Determine the (X, Y) coordinate at the center of the cell enclosing the given text.  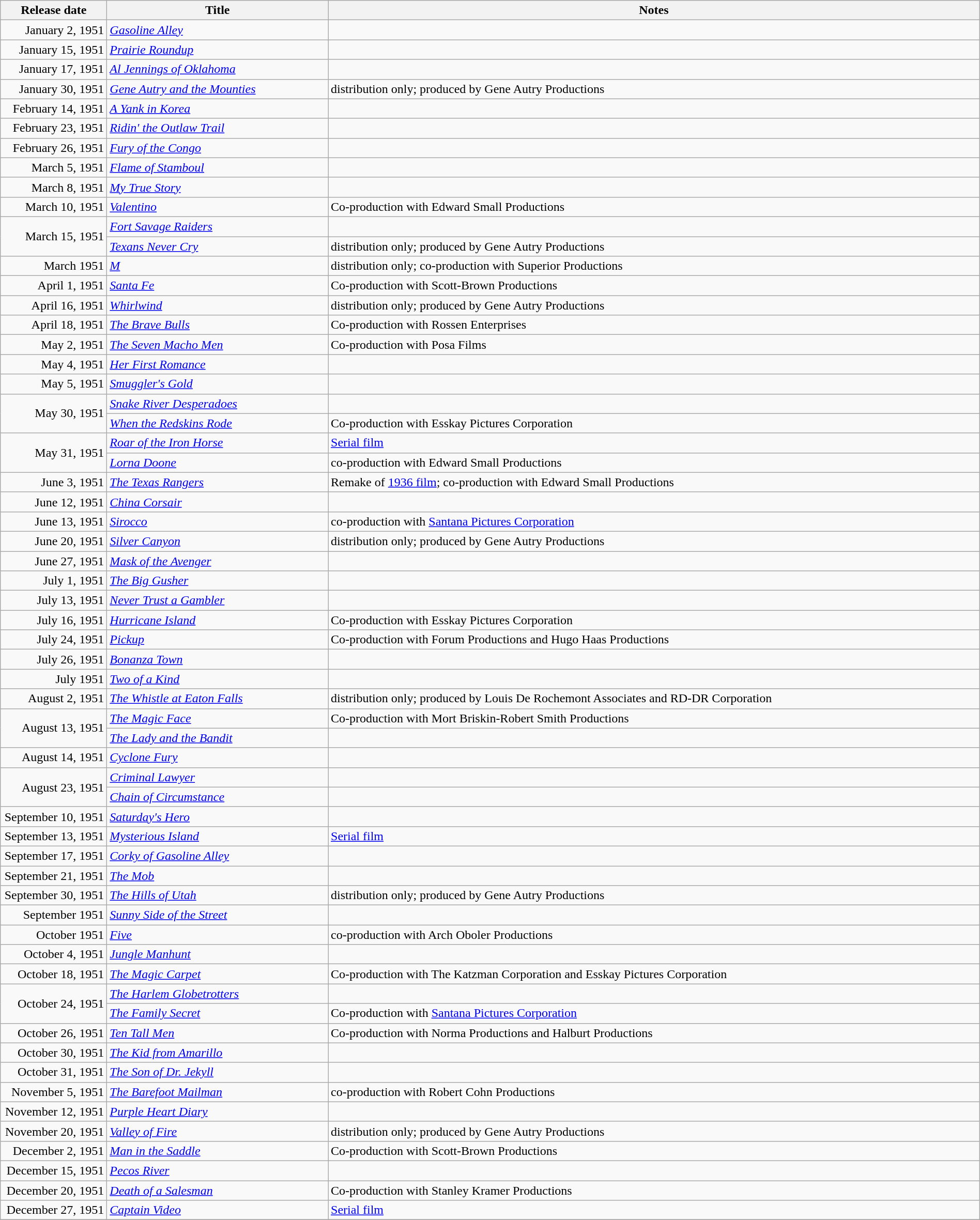
Co-production with Rossen Enterprises (654, 325)
The Whistle at Eaton Falls (218, 699)
Remake of 1936 film; co-production with Edward Small Productions (654, 482)
Santa Fe (218, 286)
The Barefoot Mailman (218, 1092)
Man in the Saddle (218, 1151)
Sirocco (218, 521)
Notes (654, 10)
co-production with Edward Small Productions (654, 462)
July 13, 1951 (54, 600)
When the Redskins Rode (218, 423)
Roar of the Iron Horse (218, 443)
February 26, 1951 (54, 148)
October 4, 1951 (54, 954)
The Lady and the Bandit (218, 738)
Whirlwind (218, 305)
March 10, 1951 (54, 207)
April 1, 1951 (54, 286)
Mask of the Avenger (218, 561)
May 4, 1951 (54, 364)
The Hills of Utah (218, 895)
Co-production with Stanley Kramer Productions (654, 1190)
March 5, 1951 (54, 167)
Corky of Gasoline Alley (218, 856)
December 2, 1951 (54, 1151)
September 21, 1951 (54, 876)
July 1, 1951 (54, 581)
Jungle Manhunt (218, 954)
Snake River Desperadoes (218, 404)
Criminal Lawyer (218, 777)
January 17, 1951 (54, 69)
Co-production with Posa Films (654, 345)
Valley of Fire (218, 1131)
March 15, 1951 (54, 236)
A Yank in Korea (218, 109)
October 24, 1951 (54, 1003)
The Texas Rangers (218, 482)
Purple Heart Diary (218, 1111)
The Mob (218, 876)
Gasoline Alley (218, 30)
The Big Gusher (218, 581)
September 1951 (54, 915)
June 13, 1951 (54, 521)
Death of a Salesman (218, 1190)
Bonanza Town (218, 659)
My True Story (218, 187)
February 14, 1951 (54, 109)
March 1951 (54, 266)
Texans Never Cry (218, 246)
May 5, 1951 (54, 384)
Silver Canyon (218, 541)
March 8, 1951 (54, 187)
September 13, 1951 (54, 836)
Cyclone Fury (218, 758)
Two of a Kind (218, 679)
The Magic Carpet (218, 974)
China Corsair (218, 502)
April 16, 1951 (54, 305)
Valentino (218, 207)
Captain Video (218, 1210)
The Son of Dr. Jekyll (218, 1072)
The Kid from Amarillo (218, 1053)
February 23, 1951 (54, 128)
July 1951 (54, 679)
The Seven Macho Men (218, 345)
January 15, 1951 (54, 50)
December 15, 1951 (54, 1170)
distribution only; produced by Louis De Rochemont Associates and RD-DR Corporation (654, 699)
August 23, 1951 (54, 787)
October 18, 1951 (54, 974)
Pecos River (218, 1170)
May 2, 1951 (54, 345)
Co-production with Santana Pictures Corporation (654, 1013)
Fort Savage Raiders (218, 226)
Release date (54, 10)
The Magic Face (218, 718)
August 13, 1951 (54, 728)
The Family Secret (218, 1013)
November 12, 1951 (54, 1111)
November 20, 1951 (54, 1131)
Gene Autry and the Mounties (218, 89)
The Brave Bulls (218, 325)
July 16, 1951 (54, 620)
distribution only; co-production with Superior Productions (654, 266)
Saturday's Hero (218, 816)
January 2, 1951 (54, 30)
Chain of Circumstance (218, 797)
Her First Romance (218, 364)
Mysterious Island (218, 836)
January 30, 1951 (54, 89)
May 30, 1951 (54, 413)
June 3, 1951 (54, 482)
Never Trust a Gambler (218, 600)
Co-production with Norma Productions and Halburt Productions (654, 1033)
Co-production with Forum Productions and Hugo Haas Productions (654, 640)
October 30, 1951 (54, 1053)
Flame of Stamboul (218, 167)
co-production with Robert Cohn Productions (654, 1092)
Smuggler's Gold (218, 384)
M (218, 266)
June 20, 1951 (54, 541)
Ridin' the Outlaw Trail (218, 128)
Sunny Side of the Street (218, 915)
Co-production with The Katzman Corporation and Esskay Pictures Corporation (654, 974)
October 31, 1951 (54, 1072)
Hurricane Island (218, 620)
August 14, 1951 (54, 758)
June 12, 1951 (54, 502)
co-production with Arch Oboler Productions (654, 935)
July 26, 1951 (54, 659)
October 1951 (54, 935)
The Harlem Globetrotters (218, 994)
Pickup (218, 640)
October 26, 1951 (54, 1033)
June 27, 1951 (54, 561)
Prairie Roundup (218, 50)
Co-production with Mort Briskin-Robert Smith Productions (654, 718)
Title (218, 10)
November 5, 1951 (54, 1092)
December 20, 1951 (54, 1190)
August 2, 1951 (54, 699)
May 31, 1951 (54, 453)
December 27, 1951 (54, 1210)
July 24, 1951 (54, 640)
September 17, 1951 (54, 856)
Fury of the Congo (218, 148)
Co-production with Edward Small Productions (654, 207)
Lorna Doone (218, 462)
April 18, 1951 (54, 325)
Five (218, 935)
September 30, 1951 (54, 895)
Al Jennings of Oklahoma (218, 69)
Ten Tall Men (218, 1033)
co-production with Santana Pictures Corporation (654, 521)
September 10, 1951 (54, 816)
